Locate the cell with the specified text and output its [X, Y] center coordinate. 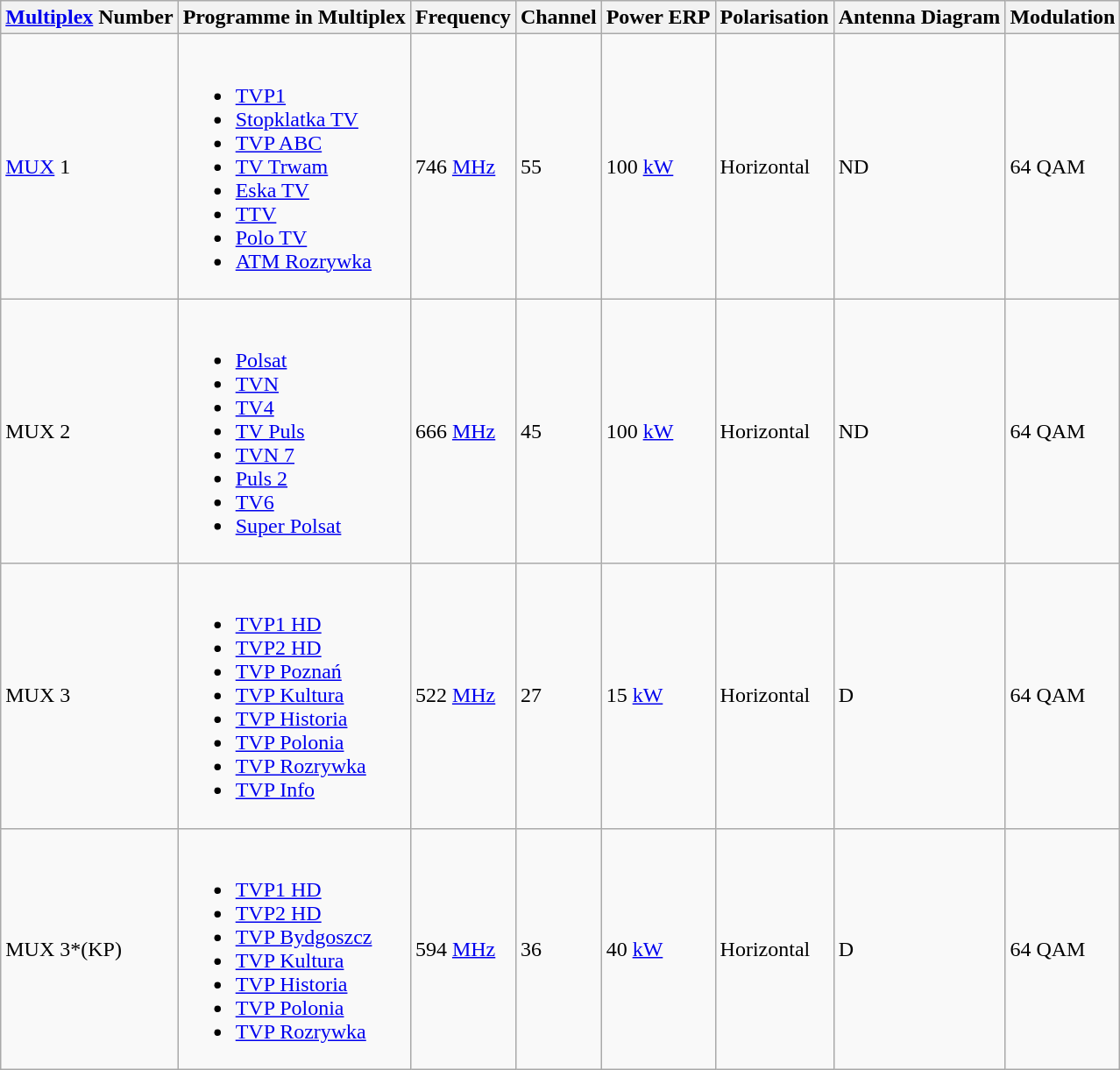
522 MHz [463, 696]
Power ERP [658, 18]
Polarisation [775, 18]
MUX 3 [89, 696]
MUX 3*(KP) [89, 948]
Modulation [1062, 18]
PolsatTVNTV4TV PulsTVN 7Puls 2TV6Super Polsat [294, 431]
TVP1 HDTVP2 HDTVP PoznańTVP KulturaTVP HistoriaTVP PoloniaTVP RozrywkaTVP Info [294, 696]
27 [558, 696]
MUX 1 [89, 167]
15 kW [658, 696]
MUX 2 [89, 431]
Channel [558, 18]
36 [558, 948]
746 MHz [463, 167]
45 [558, 431]
Multiplex Number [89, 18]
TVP1Stopklatka TVTVP ABCTV TrwamEska TVTTVPolo TVATM Rozrywka [294, 167]
Frequency [463, 18]
594 MHz [463, 948]
55 [558, 167]
40 kW [658, 948]
666 MHz [463, 431]
TVP1 HDTVP2 HDTVP BydgoszczTVP KulturaTVP HistoriaTVP PoloniaTVP Rozrywka [294, 948]
Antenna Diagram [919, 18]
Programme in Multiplex [294, 18]
